Return the (x, y) coordinate for the center point of the cell that contains the specified text.  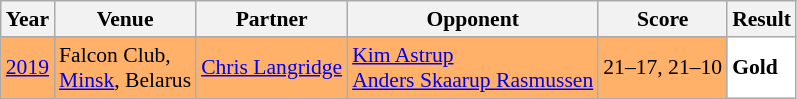
Gold (762, 68)
Partner (272, 19)
Falcon Club,Minsk, Belarus (125, 68)
21–17, 21–10 (662, 68)
Kim Astrup Anders Skaarup Rasmussen (472, 68)
Chris Langridge (272, 68)
2019 (28, 68)
Year (28, 19)
Venue (125, 19)
Result (762, 19)
Score (662, 19)
Opponent (472, 19)
